For the text-containing cell, return its midpoint in (X, Y) coordinate format. 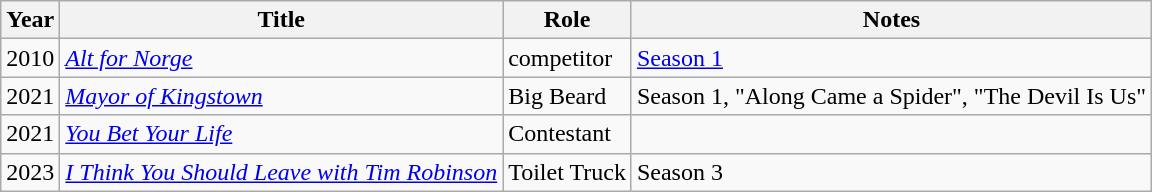
Alt for Norge (282, 58)
Contestant (568, 134)
Season 1, "Along Came a Spider", "The Devil Is Us" (891, 96)
Role (568, 20)
Year (30, 20)
Mayor of Kingstown (282, 96)
Title (282, 20)
Toilet Truck (568, 172)
Big Beard (568, 96)
competitor (568, 58)
2023 (30, 172)
2010 (30, 58)
Notes (891, 20)
Season 1 (891, 58)
You Bet Your Life (282, 134)
I Think You Should Leave with Tim Robinson (282, 172)
Season 3 (891, 172)
